Scan for the cell matching the given text and deliver its (x, y) coordinate at center. 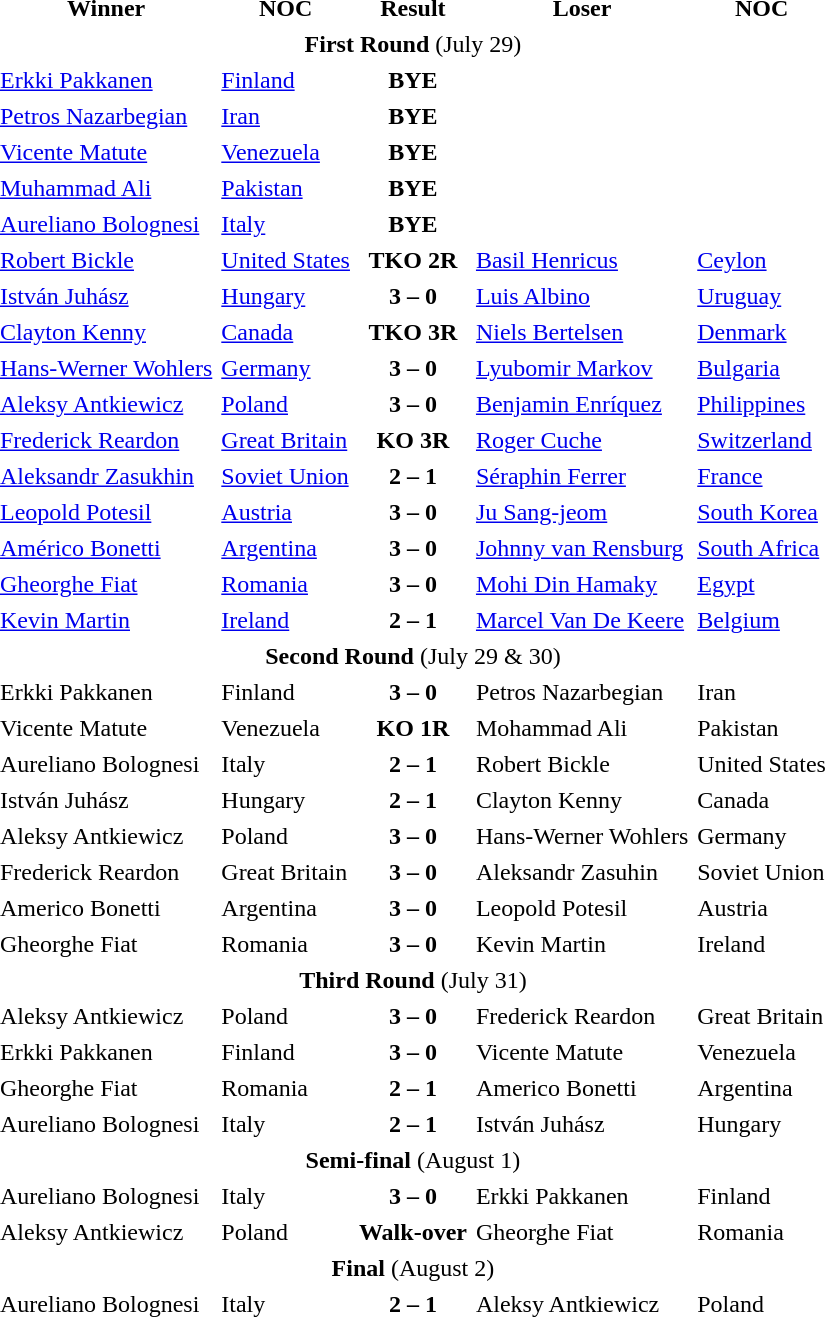
Ireland (286, 620)
Austria (286, 512)
Johnny van Rensburg (582, 548)
KO 1R (413, 728)
United States (286, 260)
Robert Bickle (582, 764)
Iran (286, 116)
TKO 2R (413, 260)
Mohammad Ali (582, 728)
Basil Henricus (582, 260)
Kevin Martin (582, 944)
Benjamin Enríquez (582, 404)
Frederick Reardon (582, 1016)
Séraphin Ferrer (582, 476)
Niels Bertelsen (582, 332)
Luis Albino (582, 296)
Leopold Potesil (582, 908)
Mohi Din Hamaky (582, 584)
Lyubomir Markov (582, 368)
Clayton Kenny (582, 800)
Pakistan (286, 188)
Roger Cuche (582, 440)
István Juhász (582, 1124)
Gheorghe Fiat (582, 1232)
Germany (286, 368)
Soviet Union (286, 476)
Walk-over (413, 1232)
Erkki Pakkanen (582, 1196)
Hans-Werner Wohlers (582, 836)
Ju Sang-jeom (582, 512)
Petros Nazarbegian (582, 692)
Canada (286, 332)
Marcel Van De Keere (582, 620)
Americo Bonetti (582, 1088)
Aleksandr Zasuhin (582, 872)
Vicente Matute (582, 1052)
TKO 3R (413, 332)
KO 3R (413, 440)
